Return [X, Y] of the center of cell containing provided text 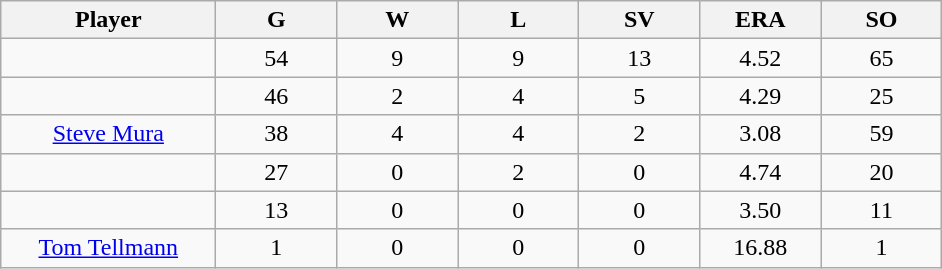
SO [882, 20]
Player [108, 20]
38 [276, 134]
54 [276, 58]
59 [882, 134]
SV [640, 20]
ERA [760, 20]
27 [276, 172]
W [398, 20]
20 [882, 172]
11 [882, 210]
4.52 [760, 58]
16.88 [760, 248]
3.50 [760, 210]
4.74 [760, 172]
25 [882, 96]
5 [640, 96]
46 [276, 96]
G [276, 20]
Steve Mura [108, 134]
65 [882, 58]
4.29 [760, 96]
3.08 [760, 134]
L [518, 20]
Tom Tellmann [108, 248]
